Capture the cell that displays the provided text and extract its [x, y] central coordinate. 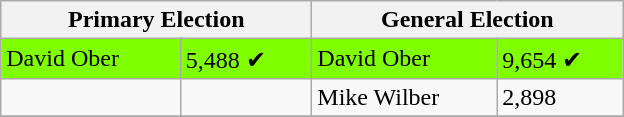
General Election [468, 20]
9,654 ✔ [560, 59]
Mike Wilber [404, 97]
Primary Election [156, 20]
2,898 [560, 97]
5,488 ✔ [246, 59]
